Search for the cell housing the specified text and yield its [X, Y] center coordinate. 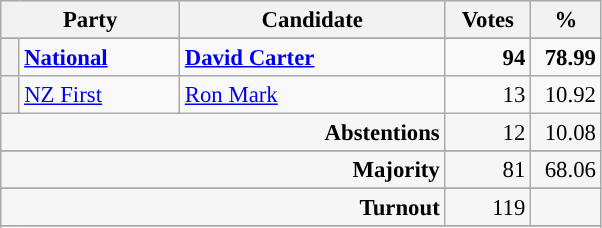
94 [488, 58]
Votes [488, 20]
NZ First [100, 95]
78.99 [566, 58]
Ron Mark [312, 95]
Majority [223, 170]
10.08 [566, 133]
81 [488, 170]
National [100, 58]
10.92 [566, 95]
68.06 [566, 170]
Candidate [312, 20]
David Carter [312, 58]
Abstentions [223, 133]
Turnout [223, 208]
% [566, 20]
12 [488, 133]
Party [90, 20]
13 [488, 95]
119 [488, 208]
